Return (x, y) of the center of cell containing provided text 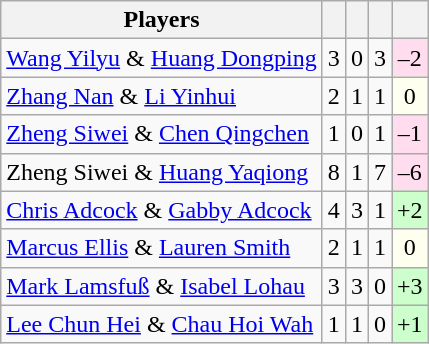
–1 (410, 134)
Players (162, 20)
Zheng Siwei & Chen Qingchen (162, 134)
Mark Lamsfuß & Isabel Lohau (162, 286)
–2 (410, 58)
Lee Chun Hei & Chau Hoi Wah (162, 324)
Zhang Nan & Li Yinhui (162, 96)
+2 (410, 210)
Wang Yilyu & Huang Dongping (162, 58)
–6 (410, 172)
+3 (410, 286)
8 (334, 172)
7 (380, 172)
4 (334, 210)
Chris Adcock & Gabby Adcock (162, 210)
+1 (410, 324)
Marcus Ellis & Lauren Smith (162, 248)
Zheng Siwei & Huang Yaqiong (162, 172)
